Provide the [x, y] coordinate of the cell's center where the given text is located.  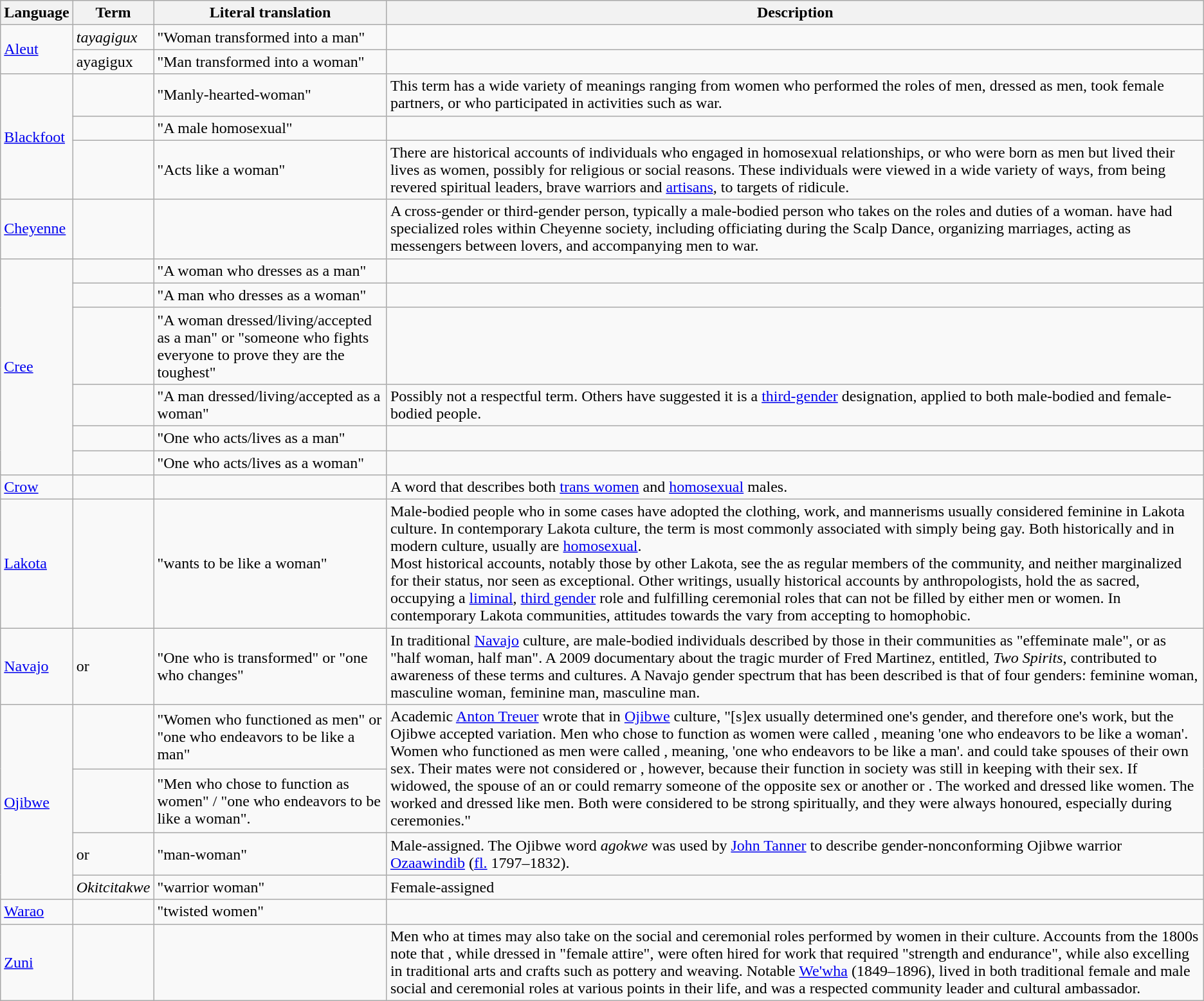
Description [795, 13]
"One who acts/lives as a man" [270, 438]
Ojibwe [37, 802]
Term [113, 13]
"man-woman" [270, 854]
A word that describes both trans women and homosexual males. [795, 487]
Language [37, 13]
"A male homosexual" [270, 128]
Female-assigned [795, 887]
"Manly-hearted-woman" [270, 95]
Cheyenne [37, 229]
Navajo [37, 666]
"One who is transformed" or "one who changes" [270, 666]
"Acts like a woman" [270, 170]
Aleut [37, 50]
Lakota [37, 564]
"Women who functioned as men" or "one who endeavors to be like a man" [270, 737]
Zuni [37, 962]
Warao [37, 912]
Crow [37, 487]
Male-assigned. The Ojibwe word agokwe was used by John Tanner to describe gender-nonconforming Ojibwe warrior Ozaawindib (fl. 1797–1832). [795, 854]
Blackfoot [37, 136]
"wants to be like a woman" [270, 564]
"A man who dresses as a woman" [270, 295]
"warrior woman" [270, 887]
Literal translation [270, 13]
"A woman who dresses as a man" [270, 271]
Okitcitakwe [113, 887]
"Men who chose to function as women" / "one who endeavors to be like a woman". [270, 801]
"One who acts/lives as a woman" [270, 462]
Possibly not a respectful term. Others have suggested it is a third-gender designation, applied to both male-bodied and female-bodied people. [795, 405]
tayagigux [113, 37]
Cree [37, 366]
"Woman transformed into a man" [270, 37]
"Man transformed into a woman" [270, 62]
"A man dressed/living/accepted as a woman" [270, 405]
"twisted women" [270, 912]
ayagigux [113, 62]
"A woman dressed/living/accepted as a man" or "someone who fights everyone to prove they are the toughest" [270, 346]
